Detect which cell encompasses the target text, then output its (x, y) center coordinate. 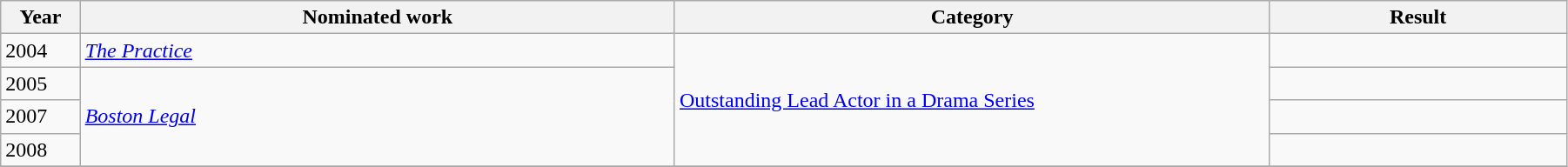
Boston Legal (378, 117)
Nominated work (378, 17)
2004 (40, 50)
2005 (40, 83)
Result (1418, 17)
Category (971, 17)
Year (40, 17)
Outstanding Lead Actor in a Drama Series (971, 100)
The Practice (378, 50)
2008 (40, 150)
2007 (40, 117)
